Provide the [x, y] coordinate of the cell's center where the given text is located.  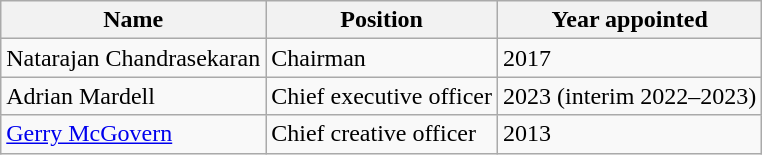
Chief creative officer [382, 134]
Year appointed [630, 20]
Natarajan Chandrasekaran [134, 58]
Name [134, 20]
Adrian Mardell [134, 96]
2013 [630, 134]
Gerry McGovern [134, 134]
Position [382, 20]
Chief executive officer [382, 96]
2023 (interim 2022–2023) [630, 96]
Chairman [382, 58]
2017 [630, 58]
